Scan for the cell matching the given text and deliver its [x, y] coordinate at center. 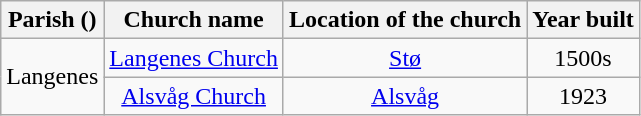
1923 [584, 96]
Parish () [52, 20]
Langenes Church [194, 58]
Langenes [52, 77]
Alsvåg Church [194, 96]
Location of the church [404, 20]
Year built [584, 20]
Alsvåg [404, 96]
Church name [194, 20]
1500s [584, 58]
Stø [404, 58]
